Output the [X, Y] coordinate of the center of the cell containing the given text.  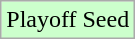
Playoff Seed [68, 20]
